Provide the (x, y) coordinate of the cell's center where the given text is located.  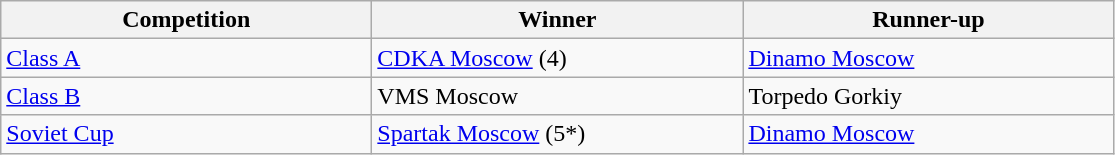
Runner-up (928, 20)
Class A (186, 58)
Torpedo Gorkiy (928, 96)
Spartak Moscow (5*) (558, 134)
VMS Moscow (558, 96)
Soviet Cup (186, 134)
Class B (186, 96)
CDKA Moscow (4) (558, 58)
Winner (558, 20)
Competition (186, 20)
